Pinpoint the cell where the given text exists, returning its (X, Y) midpoint coordinate. 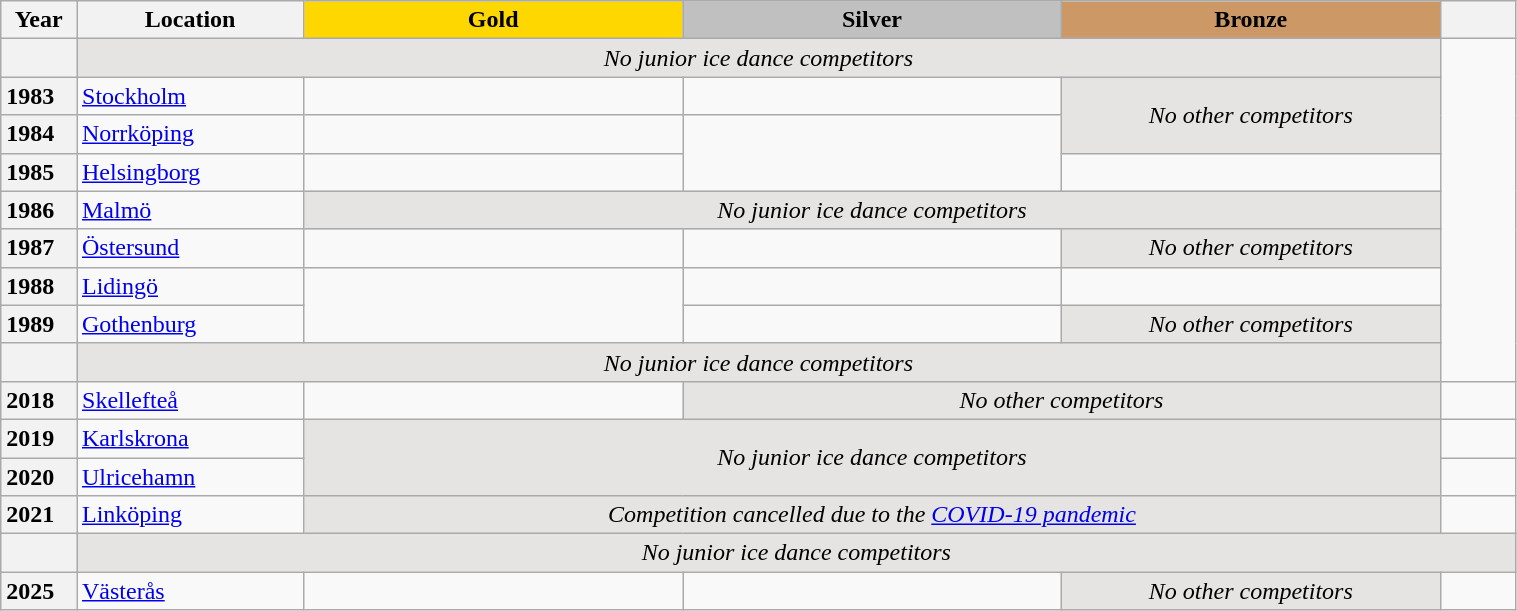
Silver (872, 20)
2018 (39, 400)
Lidingö (190, 286)
1989 (39, 324)
Östersund (190, 248)
Helsingborg (190, 172)
Location (190, 20)
Gold (494, 20)
1985 (39, 172)
1987 (39, 248)
Västerås (190, 591)
1988 (39, 286)
1986 (39, 210)
Karlskrona (190, 438)
Gothenburg (190, 324)
Stockholm (190, 96)
Ulricehamn (190, 477)
Competition cancelled due to the COVID-19 pandemic (872, 515)
Skellefteå (190, 400)
Norrköping (190, 134)
2019 (39, 438)
1984 (39, 134)
2021 (39, 515)
Year (39, 20)
2025 (39, 591)
2020 (39, 477)
Malmö (190, 210)
Bronze (1250, 20)
Linköping (190, 515)
1983 (39, 96)
